Search for the cell housing the specified text and yield its [X, Y] center coordinate. 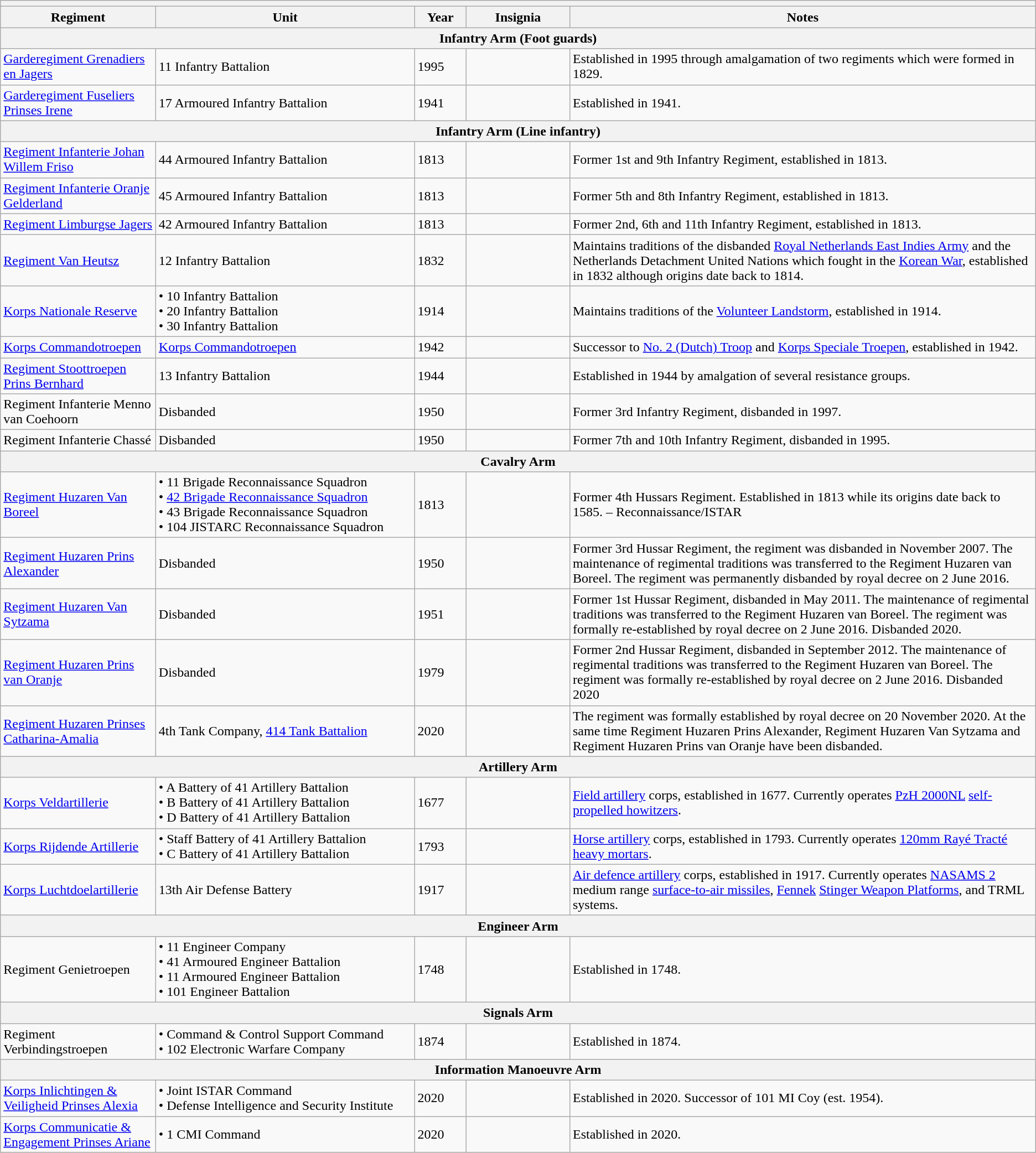
Korps Veldartillerie [79, 803]
Year [441, 17]
1979 [441, 673]
Regiment Verbindingstroepen [79, 1041]
Established in 1874. [802, 1041]
Regiment Huzaren Van Sytzama [79, 614]
Established in 1941. [802, 103]
1942 [441, 347]
Regiment Huzaren Prins Alexander [79, 563]
Former 2nd, 6th and 11th Infantry Regiment, established in 1813. [802, 224]
Information Manoeuvre Arm [518, 1070]
Korps Communicatie & Engagement Prinses Ariane [79, 1134]
Horse artillery corps, established in 1793. Currently operates 120mm Rayé Tracté heavy mortars. [802, 846]
42 Armoured Infantry Battalion [285, 224]
Field artillery corps, established in 1677. Currently operates PzH 2000NL self-propelled howitzers. [802, 803]
Regiment Infanterie Oranje Gelderland [79, 196]
Regiment Huzaren Prinses Catharina-Amalia [79, 731]
13th Air Defense Battery [285, 890]
1748 [441, 969]
Regiment Infanterie Chassé [79, 440]
Regiment Infanterie Menno van Coehoorn [79, 412]
Korps Rijdende Artillerie [79, 846]
Established in 1995 through amalgamation of two regiments which were formed in 1829. [802, 66]
1832 [441, 260]
Regiment Huzaren Van Boreel [79, 505]
Garderegiment Grenadiers en Jagers [79, 66]
• Staff Battery of 41 Artillery Battalion• C Battery of 41 Artillery Battalion [285, 846]
Regiment Huzaren Prins van Oranje [79, 673]
• 11 Engineer Company• 41 Armoured Engineer Battalion• 11 Armoured Engineer Battalion• 101 Engineer Battalion [285, 969]
• A Battery of 41 Artillery Battalion• B Battery of 41 Artillery Battalion• D Battery of 41 Artillery Battalion [285, 803]
Korps Luchtdoelartillerie [79, 890]
• 10 Infantry Battalion • 20 Infantry Battalion• 30 Infantry Battalion [285, 311]
Former 4th Hussars Regiment. Established in 1813 while its origins date back to 1585. – Reconnaissance/ISTAR [802, 505]
1793 [441, 846]
Artillery Arm [518, 767]
1874 [441, 1041]
1944 [441, 375]
4th Tank Company, 414 Tank Battalion [285, 731]
Regiment Infanterie Johan Willem Friso [79, 159]
Regiment [79, 17]
Infantry Arm (Line infantry) [518, 131]
Maintains traditions of the Volunteer Landstorm, established in 1914. [802, 311]
Established in 1748. [802, 969]
Notes [802, 17]
1914 [441, 311]
17 Armoured Infantry Battalion [285, 103]
Unit [285, 17]
Korps Nationale Reserve [79, 311]
• Joint ISTAR Command• Defense Intelligence and Security Institute [285, 1099]
Cavalry Arm [518, 461]
Regiment Stoottroepen Prins Bernhard [79, 375]
Former 7th and 10th Infantry Regiment, disbanded in 1995. [802, 440]
Former 1st and 9th Infantry Regiment, established in 1813. [802, 159]
Signals Arm [518, 1012]
1917 [441, 890]
1941 [441, 103]
Former 5th and 8th Infantry Regiment, established in 1813. [802, 196]
Garderegiment Fuseliers Prinses Irene [79, 103]
Former 3rd Infantry Regiment, disbanded in 1997. [802, 412]
Successor to No. 2 (Dutch) Troop and Korps Speciale Troepen, established in 1942. [802, 347]
Engineer Arm [518, 926]
Korps Inlichtingen & Veiligheid Prinses Alexia [79, 1099]
• 11 Brigade Reconnaissance Squadron• 42 Brigade Reconnaissance Squadron• 43 Brigade Reconnaissance Squadron• 104 JISTARC Reconnaissance Squadron [285, 505]
Regiment Van Heutsz [79, 260]
45 Armoured Infantry Battalion [285, 196]
Regiment Genietroepen [79, 969]
12 Infantry Battalion [285, 260]
1995 [441, 66]
Regiment Limburgse Jagers [79, 224]
Established in 2020. [802, 1134]
Insignia [518, 17]
1951 [441, 614]
• Command & Control Support Command• 102 Electronic Warfare Company [285, 1041]
• 1 CMI Command [285, 1134]
Established in 1944 by amalgation of several resistance groups. [802, 375]
Established in 2020. Successor of 101 MI Coy (est. 1954). [802, 1099]
11 Infantry Battalion [285, 66]
44 Armoured Infantry Battalion [285, 159]
Infantry Arm (Foot guards) [518, 38]
13 Infantry Battalion [285, 375]
1677 [441, 803]
